Output the (x, y) coordinate of the center of the cell containing the given text.  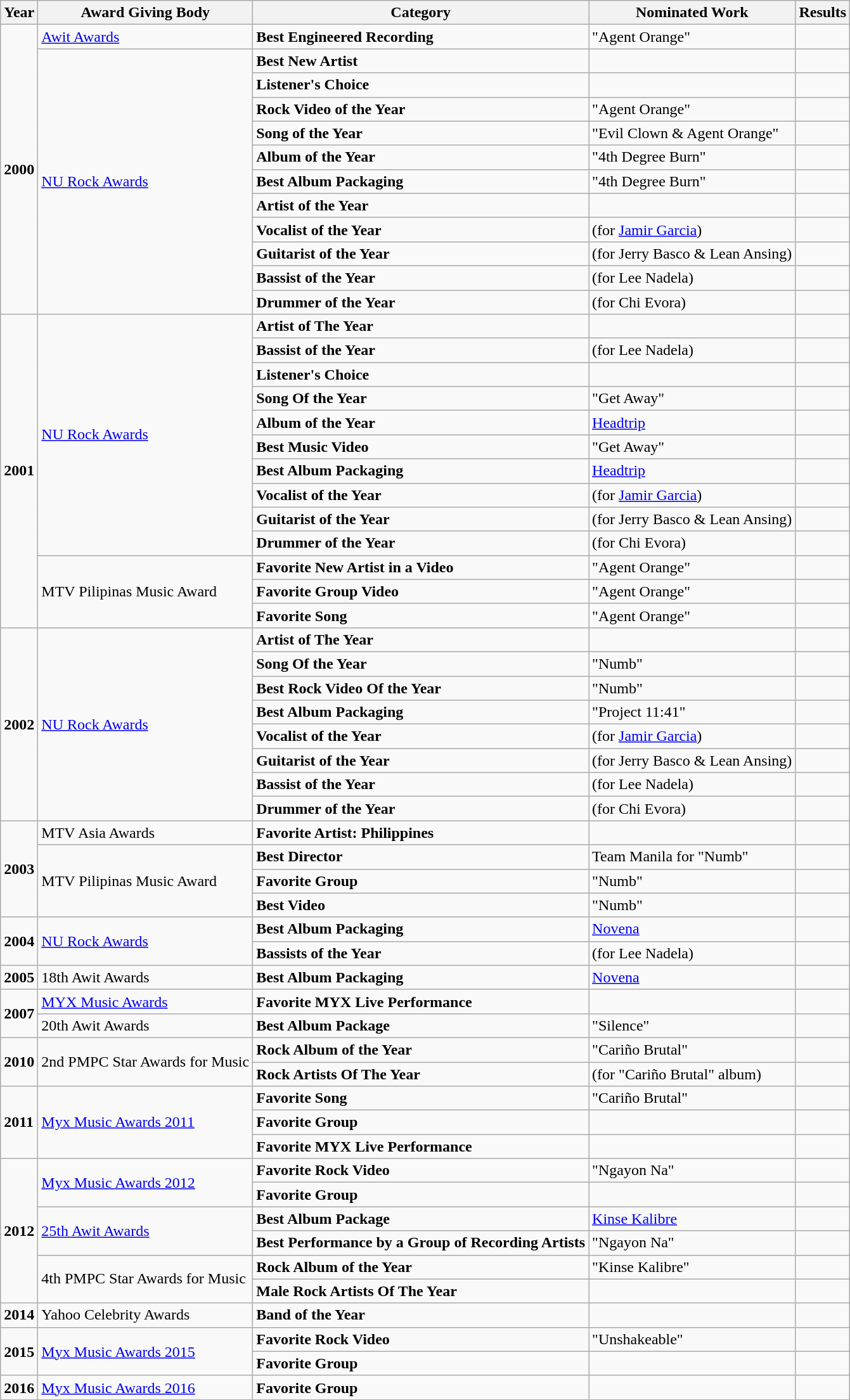
Best Engineered Recording (421, 37)
Rock Video of the Year (421, 109)
Favorite Group Video (421, 591)
Song of the Year (421, 133)
Awit Awards (146, 37)
Best Director (421, 857)
MTV Asia Awards (146, 833)
"Kinse Kalibre" (692, 1267)
Myx Music Awards 2011 (146, 1122)
Kinse Kalibre (692, 1219)
"Unshakeable" (692, 1339)
2002 (19, 724)
2004 (19, 941)
2005 (19, 977)
2007 (19, 1013)
Myx Music Awards 2012 (146, 1183)
2012 (19, 1231)
Rock Artists Of The Year (421, 1074)
Favorite New Artist in a Video (421, 567)
20th Awit Awards (146, 1025)
"Evil Clown & Agent Orange" (692, 133)
Best New Artist (421, 61)
Artist of the Year (421, 205)
2001 (19, 472)
Team Manila for "Numb" (692, 857)
2010 (19, 1062)
Myx Music Awards 2016 (146, 1387)
Award Giving Body (146, 13)
Band of the Year (421, 1315)
18th Awit Awards (146, 977)
Category (421, 13)
"Silence" (692, 1025)
MYX Music Awards (146, 1001)
Yahoo Celebrity Awards (146, 1315)
Best Video (421, 905)
Best Performance by a Group of Recording Artists (421, 1243)
(for "Cariño Brutal" album) (692, 1074)
Bassists of the Year (421, 953)
2015 (19, 1351)
25th Awit Awards (146, 1231)
Favorite Artist: Philippines (421, 833)
Year (19, 13)
2014 (19, 1315)
Myx Music Awards 2015 (146, 1351)
2003 (19, 869)
2016 (19, 1387)
2011 (19, 1122)
Best Rock Video Of the Year (421, 688)
Male Rock Artists Of The Year (421, 1291)
4th PMPC Star Awards for Music (146, 1279)
Nominated Work (692, 13)
2000 (19, 170)
"Project 11:41" (692, 712)
Results (823, 13)
2nd PMPC Star Awards for Music (146, 1062)
Best Music Video (421, 447)
